For the text-containing cell, return its midpoint in (X, Y) coordinate format. 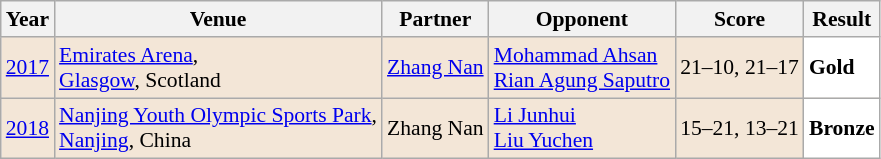
Bronze (842, 128)
Score (740, 19)
Partner (436, 19)
Venue (218, 19)
Year (28, 19)
21–10, 21–17 (740, 68)
Li Junhui Liu Yuchen (582, 128)
Result (842, 19)
Mohammad Ahsan Rian Agung Saputro (582, 68)
Gold (842, 68)
Opponent (582, 19)
2018 (28, 128)
Nanjing Youth Olympic Sports Park,Nanjing, China (218, 128)
Emirates Arena,Glasgow, Scotland (218, 68)
15–21, 13–21 (740, 128)
2017 (28, 68)
